Output the (x, y) coordinate of the center of the cell containing the given text.  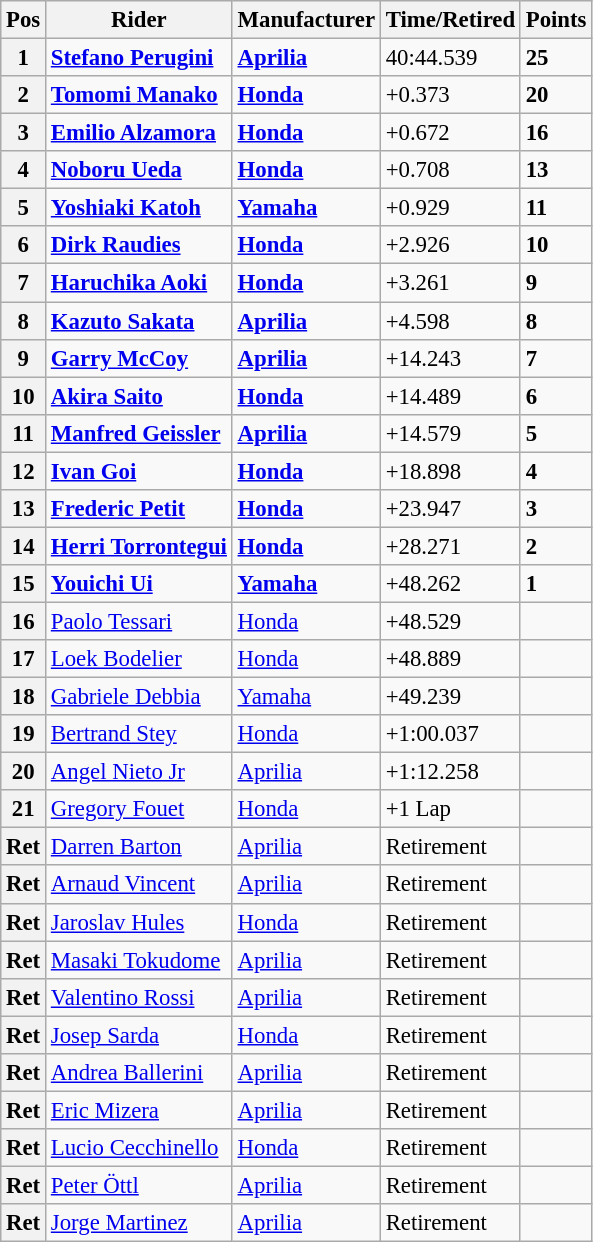
Pos (24, 20)
Ivan Goi (140, 471)
Garry McCoy (140, 358)
+1:00.037 (450, 734)
+14.243 (450, 358)
Emilio Alzamora (140, 133)
Gregory Fouet (140, 809)
Arnaud Vincent (140, 885)
Josep Sarda (140, 1035)
Noboru Ueda (140, 170)
Yoshiaki Katoh (140, 208)
Masaki Tokudome (140, 960)
Tomomi Manako (140, 95)
+49.239 (450, 697)
+0.708 (450, 170)
Rider (140, 20)
Frederic Petit (140, 509)
12 (24, 471)
+0.929 (450, 208)
Jaroslav Hules (140, 922)
Points (556, 20)
+1 Lap (450, 809)
Valentino Rossi (140, 997)
15 (24, 584)
+1:12.258 (450, 772)
Lucio Cecchinello (140, 1148)
40:44.539 (450, 58)
Dirk Raudies (140, 245)
+18.898 (450, 471)
Kazuto Sakata (140, 321)
17 (24, 659)
Darren Barton (140, 847)
Peter Öttl (140, 1185)
Manufacturer (306, 20)
Loek Bodelier (140, 659)
+2.926 (450, 245)
+48.529 (450, 621)
Andrea Ballerini (140, 1073)
+3.261 (450, 283)
Bertrand Stey (140, 734)
+48.889 (450, 659)
+23.947 (450, 509)
Manfred Geissler (140, 433)
Paolo Tessari (140, 621)
+14.489 (450, 396)
Stefano Perugini (140, 58)
19 (24, 734)
Akira Saito (140, 396)
Gabriele Debbia (140, 697)
21 (24, 809)
Jorge Martinez (140, 1223)
+14.579 (450, 433)
Youichi Ui (140, 584)
Herri Torrontegui (140, 546)
+28.271 (450, 546)
Time/Retired (450, 20)
25 (556, 58)
18 (24, 697)
Angel Nieto Jr (140, 772)
+48.262 (450, 584)
+4.598 (450, 321)
Eric Mizera (140, 1110)
Haruchika Aoki (140, 283)
14 (24, 546)
+0.373 (450, 95)
+0.672 (450, 133)
